Determine the (X, Y) coordinate at the center of the cell enclosing the given text.  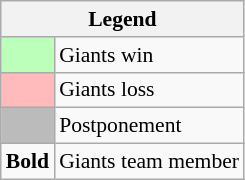
Giants loss (149, 90)
Postponement (149, 126)
Giants win (149, 55)
Bold (28, 162)
Legend (122, 19)
Giants team member (149, 162)
